Detect which cell encompasses the target text, then output its (X, Y) center coordinate. 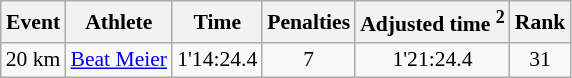
Beat Meier (118, 60)
1'21:24.4 (432, 60)
Rank (540, 22)
Penalties (308, 22)
Athlete (118, 22)
20 km (34, 60)
Event (34, 22)
Adjusted time 2 (432, 22)
Time (217, 22)
7 (308, 60)
31 (540, 60)
1'14:24.4 (217, 60)
